From the cell containing the given text, extract its center point as (x, y) coordinate. 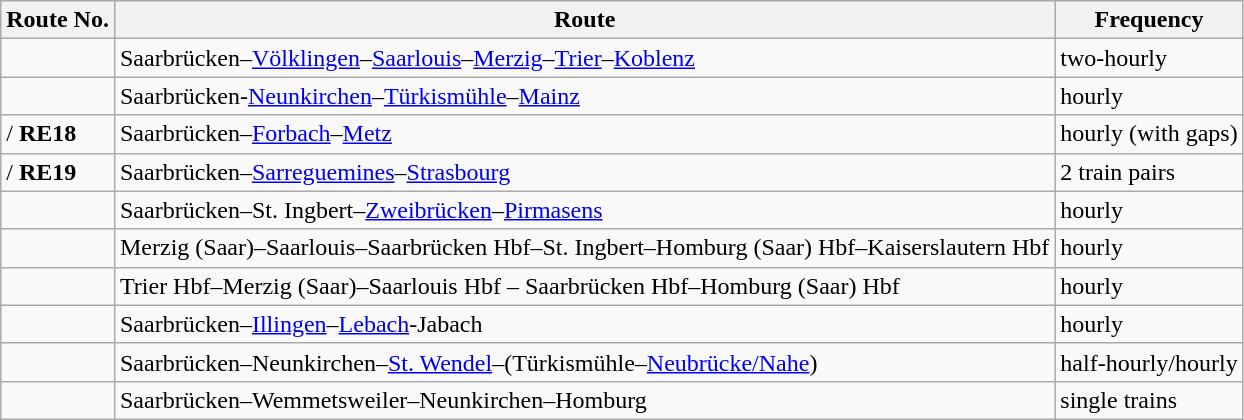
Saarbrücken–Sarreguemines–Strasbourg (584, 172)
half-hourly/hourly (1149, 362)
Saarbrücken–Neunkirchen–St. Wendel–(Türkismühle–Neubrücke/Nahe) (584, 362)
two-hourly (1149, 58)
Saarbrücken–Wemmetsweiler–Neunkirchen–Homburg (584, 400)
Saarbrücken–Völklingen–Saarlouis–Merzig–Trier–Koblenz (584, 58)
/ RE19 (58, 172)
Frequency (1149, 20)
Saarbrücken–Illingen–Lebach-Jabach (584, 324)
Saarbrücken–Forbach–Metz (584, 134)
Saarbrücken-Neunkirchen–Türkismühle–Mainz (584, 96)
Saarbrücken–St. Ingbert–Zweibrücken–Pirmasens (584, 210)
Merzig (Saar)–Saarlouis–Saarbrücken Hbf–St. Ingbert–Homburg (Saar) Hbf–Kaiserslautern Hbf (584, 248)
2 train pairs (1149, 172)
/ RE18 (58, 134)
hourly (with gaps) (1149, 134)
Route (584, 20)
Route No. (58, 20)
Trier Hbf–Merzig (Saar)–Saarlouis Hbf – Saarbrücken Hbf–Homburg (Saar) Hbf (584, 286)
single trains (1149, 400)
